Scan for the cell matching the given text and deliver its [x, y] coordinate at center. 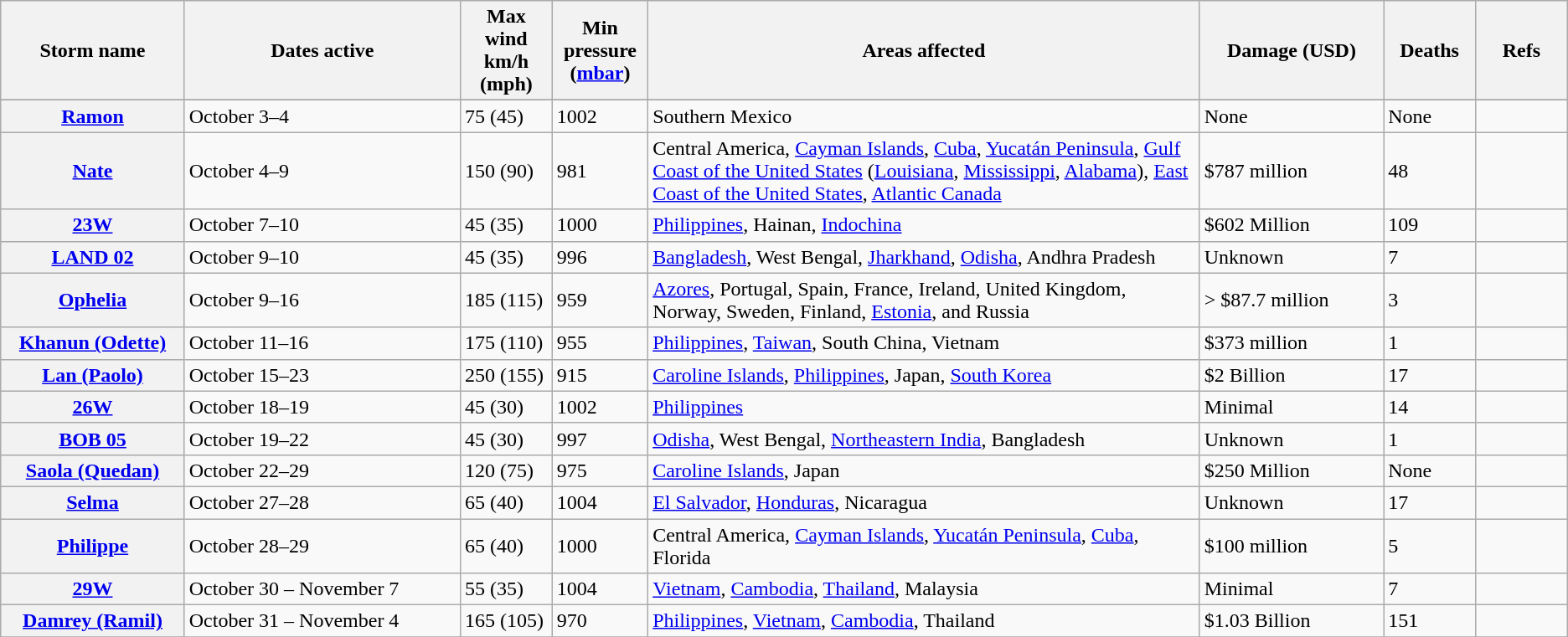
915 [600, 375]
Ramon [92, 116]
Caroline Islands, Japan [925, 470]
October 22–29 [322, 470]
981 [600, 171]
Southern Mexico [925, 116]
LAND 02 [92, 257]
October 31 – November 4 [322, 621]
Selma [92, 502]
Odisha, West Bengal, Northeastern India, Bangladesh [925, 439]
955 [600, 343]
150 (90) [507, 171]
Damage (USD) [1292, 50]
109 [1430, 225]
October 4–9 [322, 171]
BOB 05 [92, 439]
Philippe [92, 546]
959 [600, 300]
14 [1430, 407]
Saola (Quedan) [92, 470]
120 (75) [507, 470]
October 11–16 [322, 343]
$1.03 Billion [1292, 621]
5 [1430, 546]
175 (110) [507, 343]
$100 million [1292, 546]
October 19–22 [322, 439]
Khanun (Odette) [92, 343]
975 [600, 470]
October 27–28 [322, 502]
23W [92, 225]
Damrey (Ramil) [92, 621]
Ophelia [92, 300]
26W [92, 407]
29W [92, 589]
$2 Billion [1292, 375]
55 (35) [507, 589]
October 9–16 [322, 300]
75 (45) [507, 116]
$373 million [1292, 343]
$787 million [1292, 171]
Max wind km/h (mph) [507, 50]
Philippines [925, 407]
Central America, Cayman Islands, Yucatán Peninsula, Cuba, Florida [925, 546]
October 3–4 [322, 116]
October 15–23 [322, 375]
996 [600, 257]
Areas affected [925, 50]
Min pressure (mbar) [600, 50]
Lan (Paolo) [92, 375]
October 7–10 [322, 225]
El Salvador, Honduras, Nicaragua [925, 502]
Deaths [1430, 50]
Bangladesh, West Bengal, Jharkhand, Odisha, Andhra Pradesh [925, 257]
Storm name [92, 50]
970 [600, 621]
Philippines, Vietnam, Cambodia, Thailand [925, 621]
Caroline Islands, Philippines, Japan, South Korea [925, 375]
185 (115) [507, 300]
October 9–10 [322, 257]
Nate [92, 171]
$250 Million [1292, 470]
997 [600, 439]
Philippines, Hainan, Indochina [925, 225]
3 [1430, 300]
October 18–19 [322, 407]
Dates active [322, 50]
> $87.7 million [1292, 300]
$602 Million [1292, 225]
October 28–29 [322, 546]
October 30 – November 7 [322, 589]
165 (105) [507, 621]
Vietnam, Cambodia, Thailand, Malaysia [925, 589]
48 [1430, 171]
Azores, Portugal, Spain, France, Ireland, United Kingdom, Norway, Sweden, Finland, Estonia, and Russia [925, 300]
250 (155) [507, 375]
Philippines, Taiwan, South China, Vietnam [925, 343]
151 [1430, 621]
Refs [1521, 50]
